Capture the cell that displays the provided text and extract its [X, Y] central coordinate. 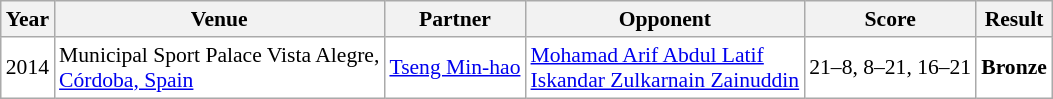
Municipal Sport Palace Vista Alegre,Córdoba, Spain [219, 68]
Venue [219, 19]
Mohamad Arif Abdul Latif Iskandar Zulkarnain Zainuddin [666, 68]
Result [1014, 19]
Partner [454, 19]
2014 [28, 68]
Year [28, 19]
Opponent [666, 19]
21–8, 8–21, 16–21 [890, 68]
Bronze [1014, 68]
Score [890, 19]
Tseng Min-hao [454, 68]
